Pinpoint the cell where the given text exists, returning its (x, y) midpoint coordinate. 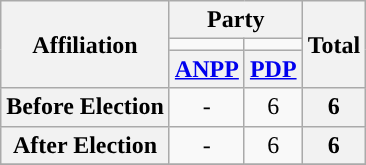
Affiliation (86, 44)
ANPP (206, 69)
PDP (273, 69)
Total (334, 44)
After Election (86, 145)
Party (236, 20)
Before Election (86, 107)
